Identify which cell holds the provided text, then report its (X, Y) central coordinate. 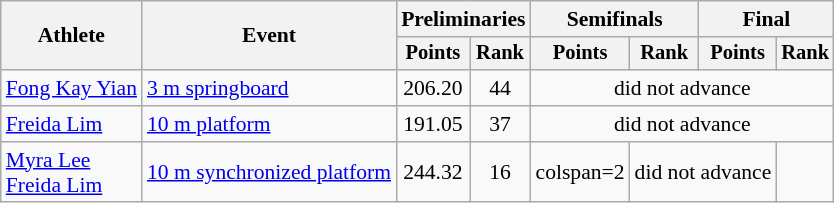
44 (500, 88)
191.05 (433, 124)
Semifinals (615, 19)
206.20 (433, 88)
37 (500, 124)
244.32 (433, 172)
Preliminaries (463, 19)
Fong Kay Yian (72, 88)
16 (500, 172)
Athlete (72, 36)
Freida Lim (72, 124)
Final (766, 19)
10 m platform (269, 124)
Event (269, 36)
3 m springboard (269, 88)
10 m synchronized platform (269, 172)
colspan=2 (580, 172)
Myra LeeFreida Lim (72, 172)
